Pinpoint the cell where the given text exists, returning its [X, Y] midpoint coordinate. 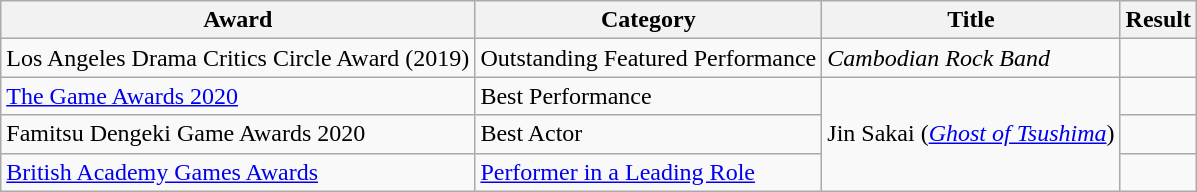
Result [1158, 20]
Performer in a Leading Role [648, 172]
Best Performance [648, 96]
British Academy Games Awards [238, 172]
Title [971, 20]
Best Actor [648, 134]
The Game Awards 2020 [238, 96]
Award [238, 20]
Famitsu Dengeki Game Awards 2020 [238, 134]
Jin Sakai (Ghost of Tsushima) [971, 134]
Los Angeles Drama Critics Circle Award (2019) [238, 58]
Cambodian Rock Band [971, 58]
Category [648, 20]
Outstanding Featured Performance [648, 58]
